Locate the cell with the specified text and output its [x, y] center coordinate. 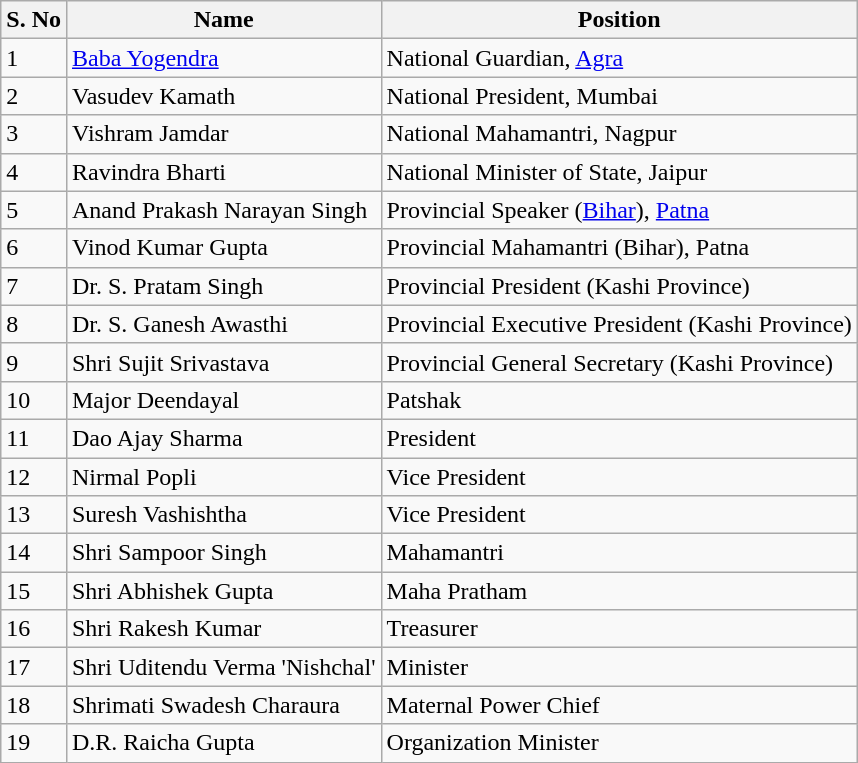
Provincial General Secretary (Kashi Province) [619, 362]
Dr. S. Ganesh Awasthi [224, 324]
9 [34, 362]
Provincial Speaker (Bihar), Patna [619, 210]
17 [34, 667]
Minister [619, 667]
Anand Prakash Narayan Singh [224, 210]
11 [34, 438]
Vinod Kumar Gupta [224, 248]
15 [34, 591]
Shri Uditendu Verma 'Nishchal' [224, 667]
National Mahamantri, Nagpur [619, 134]
10 [34, 400]
Patshak [619, 400]
18 [34, 705]
Position [619, 20]
National Minister of State, Jaipur [619, 172]
8 [34, 324]
Shri Abhishek Gupta [224, 591]
Mahamantri [619, 553]
Shri Sujit Srivastava [224, 362]
Provincial Executive President (Kashi Province) [619, 324]
Provincial President (Kashi Province) [619, 286]
12 [34, 477]
Vishram Jamdar [224, 134]
3 [34, 134]
Nirmal Popli [224, 477]
Dr. S. Pratam Singh [224, 286]
Provincial Mahamantri (Bihar), Patna [619, 248]
Ravindra Bharti [224, 172]
Major Deendayal [224, 400]
2 [34, 96]
D.R. Raicha Gupta [224, 743]
1 [34, 58]
19 [34, 743]
National President, Mumbai [619, 96]
Shri Sampoor Singh [224, 553]
Baba Yogendra [224, 58]
Maha Pratham [619, 591]
5 [34, 210]
Organization Minister [619, 743]
4 [34, 172]
Vasudev Kamath [224, 96]
President [619, 438]
7 [34, 286]
National Guardian, Agra [619, 58]
S. No [34, 20]
Maternal Power Chief [619, 705]
Dao Ajay Sharma [224, 438]
Suresh Vashishtha [224, 515]
Name [224, 20]
13 [34, 515]
Treasurer [619, 629]
16 [34, 629]
Shrimati Swadesh Charaura [224, 705]
Shri Rakesh Kumar [224, 629]
6 [34, 248]
14 [34, 553]
